Return (x, y) of the center of cell containing provided text 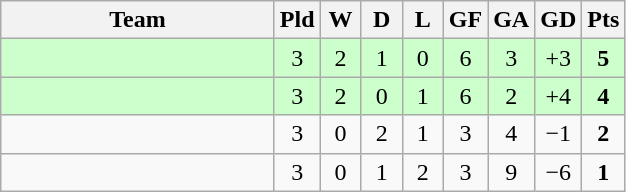
GA (512, 20)
D (382, 20)
Pld (297, 20)
GF (465, 20)
L (422, 20)
9 (512, 172)
+3 (558, 58)
−6 (558, 172)
+4 (558, 96)
−1 (558, 134)
W (340, 20)
Team (138, 20)
5 (604, 58)
GD (558, 20)
Pts (604, 20)
